From the cell containing the given text, extract its center point as [X, Y] coordinate. 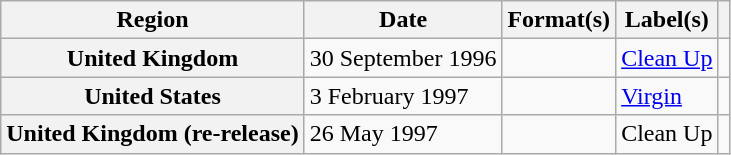
Region [152, 20]
Label(s) [667, 20]
Date [403, 20]
United States [152, 96]
United Kingdom (re-release) [152, 134]
Virgin [667, 96]
26 May 1997 [403, 134]
30 September 1996 [403, 58]
United Kingdom [152, 58]
Format(s) [559, 20]
3 February 1997 [403, 96]
